Locate the cell with the specified text and output its [x, y] center coordinate. 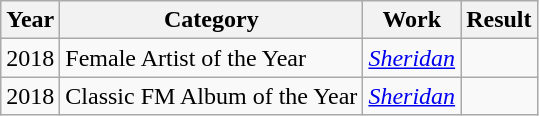
Category [212, 20]
Result [499, 20]
Work [412, 20]
Female Artist of the Year [212, 58]
Classic FM Album of the Year [212, 96]
Year [30, 20]
